Detect which cell encompasses the target text, then output its (X, Y) center coordinate. 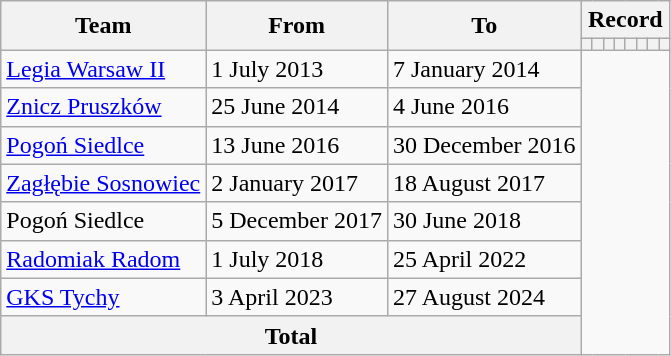
From (297, 26)
25 April 2022 (484, 259)
7 January 2014 (484, 69)
13 June 2016 (297, 145)
1 July 2018 (297, 259)
4 June 2016 (484, 107)
Znicz Pruszków (104, 107)
Legia Warsaw II (104, 69)
18 August 2017 (484, 183)
1 July 2013 (297, 69)
Team (104, 26)
5 December 2017 (297, 221)
30 June 2018 (484, 221)
2 January 2017 (297, 183)
Total (291, 335)
To (484, 26)
GKS Tychy (104, 297)
3 April 2023 (297, 297)
30 December 2016 (484, 145)
Radomiak Radom (104, 259)
27 August 2024 (484, 297)
Record (625, 20)
25 June 2014 (297, 107)
Zagłębie Sosnowiec (104, 183)
